Provide the [x, y] coordinate of the cell's center where the given text is located.  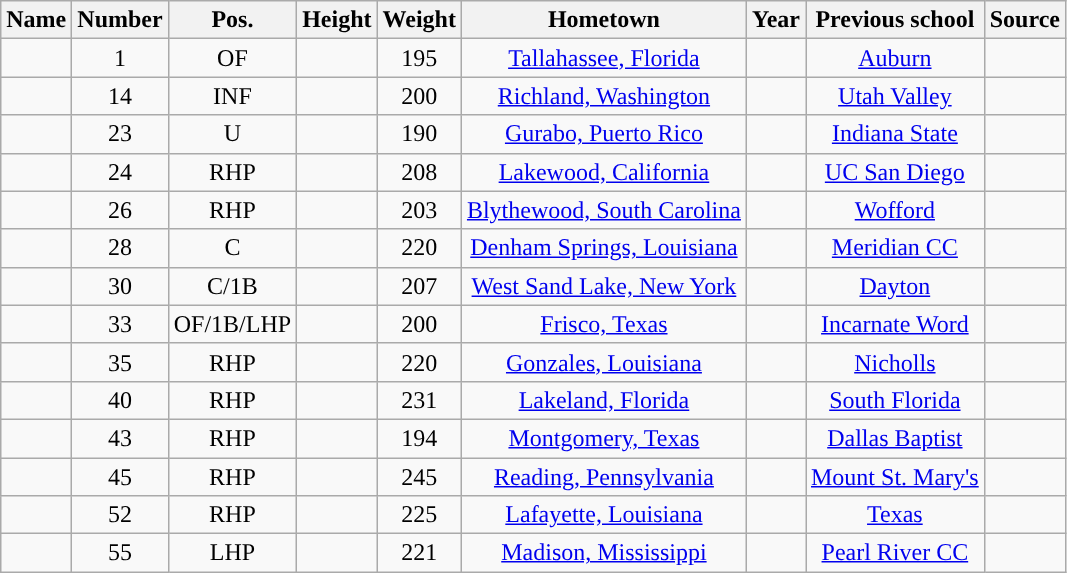
Richland, Washington [604, 96]
24 [120, 172]
245 [419, 477]
Lakewood, California [604, 172]
C/1B [232, 286]
Pos. [232, 20]
Indiana State [896, 134]
231 [419, 400]
28 [120, 248]
West Sand Lake, New York [604, 286]
190 [419, 134]
Denham Springs, Louisiana [604, 248]
195 [419, 58]
52 [120, 515]
Wofford [896, 210]
Weight [419, 20]
Blythewood, South Carolina [604, 210]
208 [419, 172]
Year [776, 20]
23 [120, 134]
207 [419, 286]
194 [419, 438]
OF/1B/LHP [232, 324]
Reading, Pennsylvania [604, 477]
Name [36, 20]
26 [120, 210]
225 [419, 515]
Texas [896, 515]
45 [120, 477]
Auburn [896, 58]
OF [232, 58]
LHP [232, 553]
Height [337, 20]
Nicholls [896, 362]
Mount St. Mary's [896, 477]
40 [120, 400]
Dallas Baptist [896, 438]
Gurabo, Puerto Rico [604, 134]
14 [120, 96]
221 [419, 553]
Tallahassee, Florida [604, 58]
Montgomery, Texas [604, 438]
Meridian CC [896, 248]
Lafayette, Louisiana [604, 515]
INF [232, 96]
203 [419, 210]
Lakeland, Florida [604, 400]
33 [120, 324]
South Florida [896, 400]
UC San Diego [896, 172]
35 [120, 362]
Frisco, Texas [604, 324]
C [232, 248]
Gonzales, Louisiana [604, 362]
Dayton [896, 286]
1 [120, 58]
Hometown [604, 20]
30 [120, 286]
U [232, 134]
43 [120, 438]
Source [1024, 20]
Previous school [896, 20]
Utah Valley [896, 96]
Number [120, 20]
55 [120, 553]
Pearl River CC [896, 553]
Madison, Mississippi [604, 553]
Incarnate Word [896, 324]
